Return [x, y] of the center of cell containing provided text 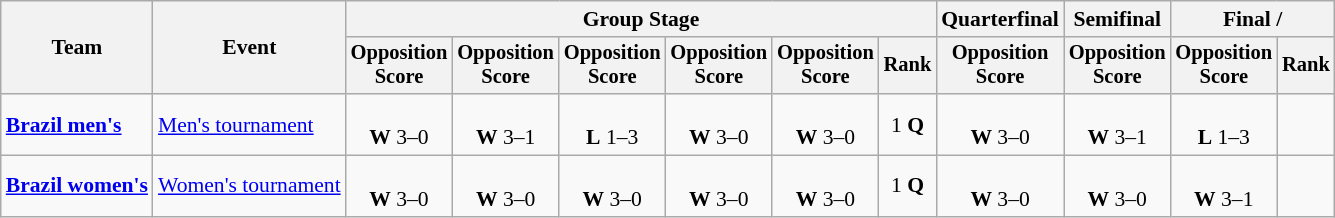
Quarterfinal [1000, 19]
Final / [1252, 19]
Brazil men's [77, 124]
Brazil women's [77, 186]
Semifinal [1118, 19]
Group Stage [642, 19]
Women's tournament [250, 186]
Event [250, 48]
Team [77, 48]
Men's tournament [250, 124]
